Scan for the cell matching the given text and deliver its [x, y] coordinate at center. 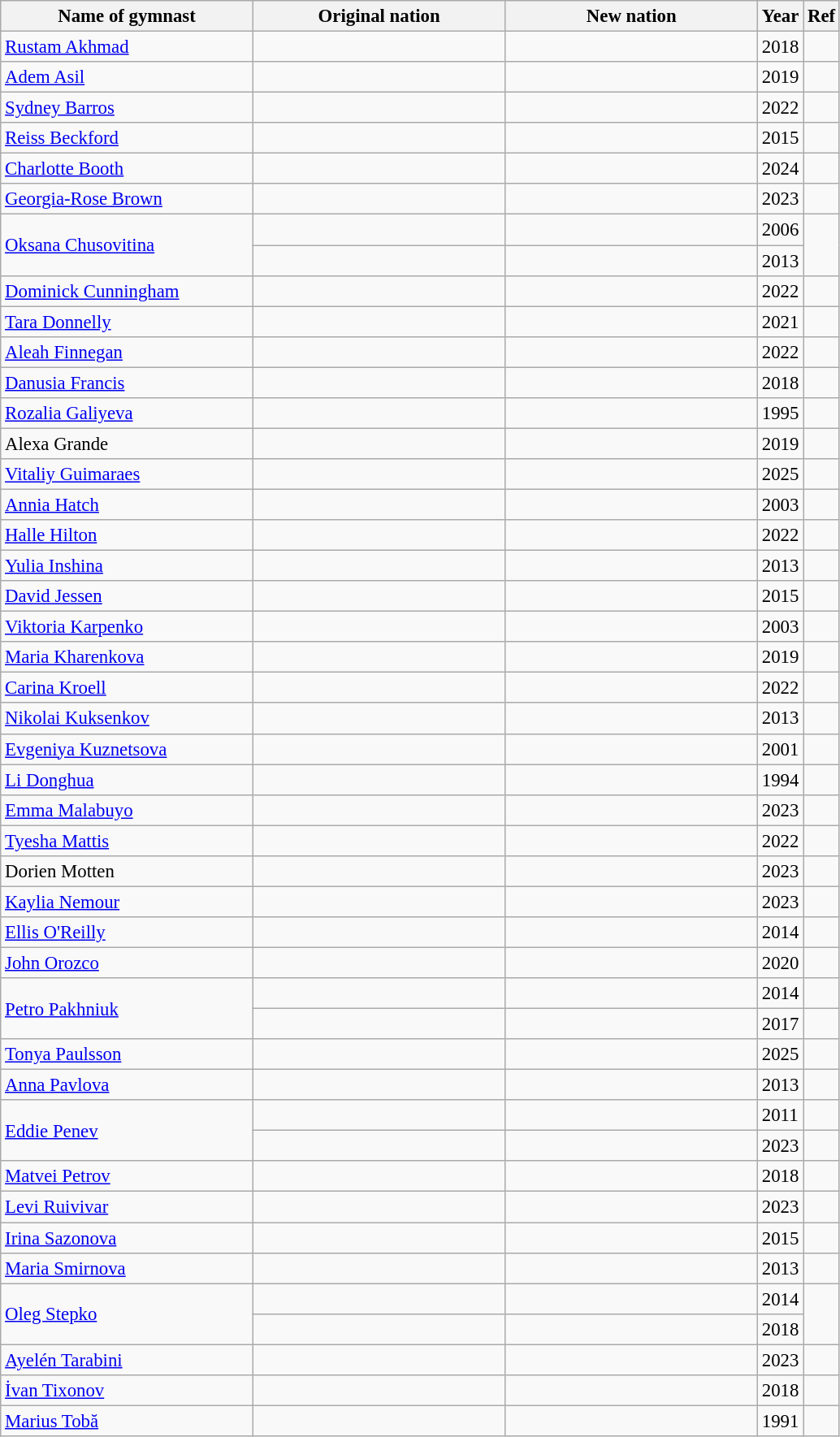
David Jessen [127, 596]
Georgia-Rose Brown [127, 199]
Rustam Akhmad [127, 47]
Evgeniya Kuznetsova [127, 749]
2024 [781, 169]
Vitaliy Guimaraes [127, 474]
İvan Tixonov [127, 1391]
Original nation [379, 16]
Tyesha Mattis [127, 841]
2001 [781, 749]
Oksana Chusovitina [127, 245]
Dorien Motten [127, 872]
Adem Asil [127, 77]
Levi Ruivivar [127, 1207]
John Orozco [127, 963]
Charlotte Booth [127, 169]
Kaylia Nemour [127, 902]
Yulia Inshina [127, 566]
Anna Pavlova [127, 1085]
Danusia Francis [127, 383]
Ref [822, 16]
Rozalia Galiyeva [127, 413]
Nikolai Kuksenkov [127, 719]
2021 [781, 322]
Marius Tobă [127, 1421]
Halle Hilton [127, 535]
Tara Donnelly [127, 322]
Tonya Paulsson [127, 1054]
Carina Kroell [127, 688]
Oleg Stepko [127, 1314]
New nation [632, 16]
Aleah Finnegan [127, 352]
Alexa Grande [127, 444]
Maria Smirnova [127, 1268]
Irina Sazonova [127, 1238]
Maria Kharenkova [127, 657]
Ayelén Tarabini [127, 1360]
Annia Hatch [127, 504]
2006 [781, 230]
1991 [781, 1421]
Dominick Cunningham [127, 291]
Ellis O'Reilly [127, 933]
Eddie Penev [127, 1131]
Sydney Barros [127, 108]
Name of gymnast [127, 16]
1995 [781, 413]
2020 [781, 963]
Petro Pakhniuk [127, 1009]
2017 [781, 1024]
Li Donghua [127, 780]
Year [781, 16]
2011 [781, 1115]
Matvei Petrov [127, 1177]
Viktoria Karpenko [127, 627]
Reiss Beckford [127, 138]
1994 [781, 780]
Emma Malabuyo [127, 810]
